Return the (x, y) coordinate for the center point of the cell that contains the specified text.  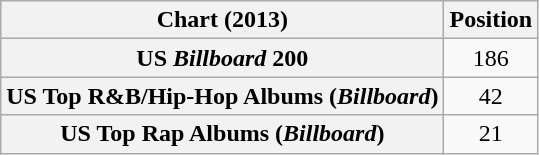
21 (491, 134)
US Billboard 200 (222, 58)
Position (491, 20)
US Top Rap Albums (Billboard) (222, 134)
Chart (2013) (222, 20)
42 (491, 96)
US Top R&B/Hip-Hop Albums (Billboard) (222, 96)
186 (491, 58)
